Detect which cell encompasses the target text, then output its [X, Y] center coordinate. 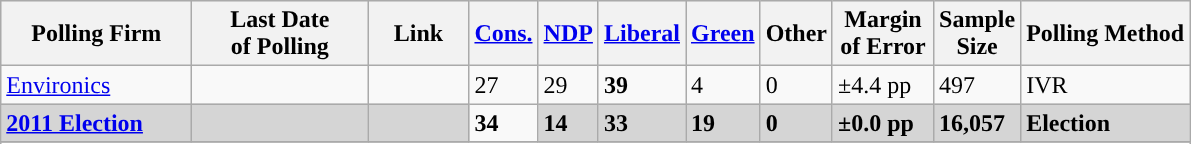
Link [418, 34]
IVR [1106, 85]
±4.4 pp [882, 85]
±0.0 pp [882, 123]
39 [642, 85]
33 [642, 123]
27 [504, 85]
Green [724, 34]
497 [978, 85]
NDP [568, 34]
29 [568, 85]
14 [568, 123]
4 [724, 85]
Polling Method [1106, 34]
Polling Firm [96, 34]
2011 Election [96, 123]
Cons. [504, 34]
34 [504, 123]
Marginof Error [882, 34]
16,057 [978, 123]
19 [724, 123]
Election [1106, 123]
Liberal [642, 34]
Other [796, 34]
Last Dateof Polling [280, 34]
SampleSize [978, 34]
Environics [96, 85]
